Return (x, y) of the center of cell containing provided text 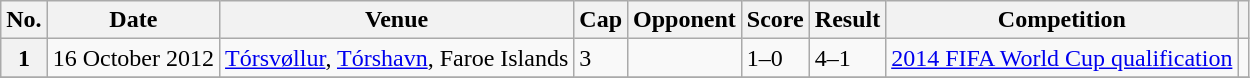
Result (847, 20)
1–0 (775, 58)
Cap (601, 20)
3 (601, 58)
No. (24, 20)
1 (24, 58)
Venue (397, 20)
Score (775, 20)
Competition (1062, 20)
Opponent (685, 20)
4–1 (847, 58)
Date (133, 20)
2014 FIFA World Cup qualification (1062, 58)
16 October 2012 (133, 58)
Tórsvøllur, Tórshavn, Faroe Islands (397, 58)
